Extract the (X, Y) coordinate from the center of the cell holding the provided text.  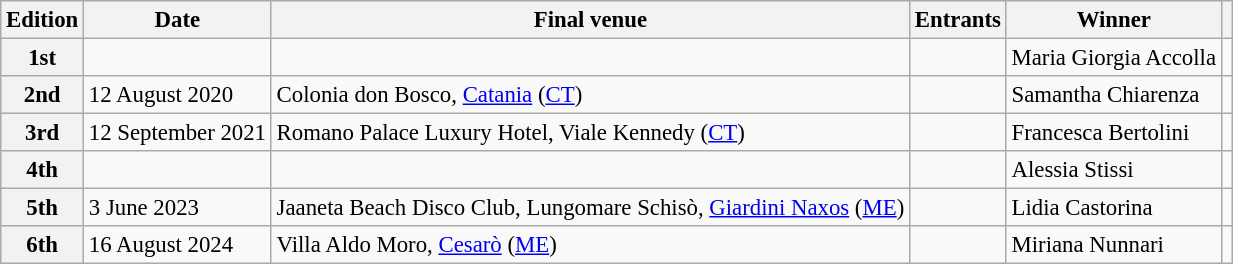
Francesca Bertolini (1114, 133)
Winner (1114, 20)
5th (42, 208)
Maria Giorgia Accolla (1114, 58)
Colonia don Bosco, Catania (CT) (590, 95)
2nd (42, 95)
Jaaneta Beach Disco Club, Lungomare Schisò, Giardini Naxos (ME) (590, 208)
Villa Aldo Moro, Cesarò (ME) (590, 245)
Edition (42, 20)
Date (178, 20)
6th (42, 245)
Lidia Castorina (1114, 208)
3 June 2023 (178, 208)
12 September 2021 (178, 133)
Samantha Chiarenza (1114, 95)
Alessia Stissi (1114, 170)
Final venue (590, 20)
1st (42, 58)
Romano Palace Luxury Hotel, Viale Kennedy (CT) (590, 133)
Entrants (958, 20)
Miriana Nunnari (1114, 245)
16 August 2024 (178, 245)
4th (42, 170)
12 August 2020 (178, 95)
3rd (42, 133)
